Search for the cell housing the specified text and yield its [X, Y] center coordinate. 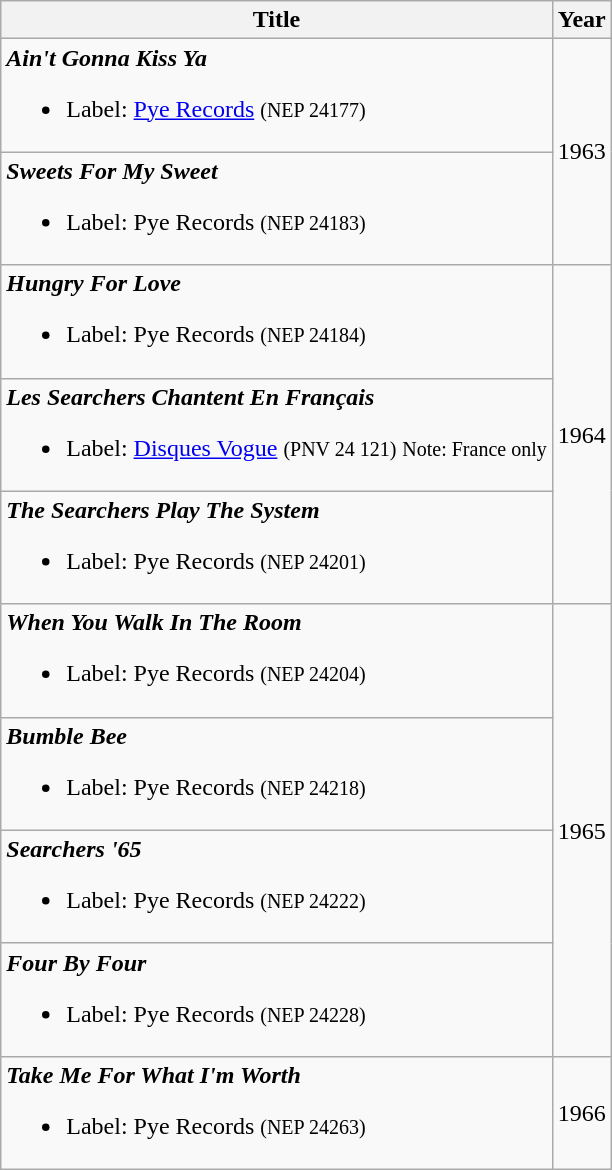
1965 [582, 830]
Searchers '65Label: Pye Records (NEP 24222) [276, 886]
Title [276, 20]
1963 [582, 152]
The Searchers Play The SystemLabel: Pye Records (NEP 24201) [276, 548]
Bumble BeeLabel: Pye Records (NEP 24218) [276, 774]
Year [582, 20]
Ain't Gonna Kiss YaLabel: Pye Records (NEP 24177) [276, 96]
When You Walk In The RoomLabel: Pye Records (NEP 24204) [276, 660]
1966 [582, 1112]
Les Searchers Chantent En FrançaisLabel: Disques Vogue (PNV 24 121) Note: France only [276, 434]
Four By FourLabel: Pye Records (NEP 24228) [276, 1000]
Take Me For What I'm WorthLabel: Pye Records (NEP 24263) [276, 1112]
Hungry For LoveLabel: Pye Records (NEP 24184) [276, 322]
Sweets For My SweetLabel: Pye Records (NEP 24183) [276, 208]
1964 [582, 434]
